Extract the (x, y) coordinate from the center of the cell holding the provided text.  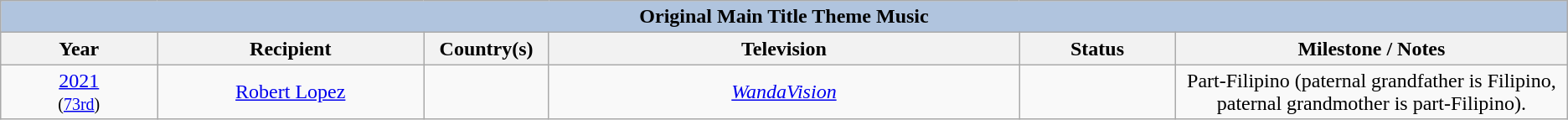
Year (79, 49)
Status (1097, 49)
Part-Filipino (paternal grandfather is Filipino, paternal grandmother is part-Filipino). (1372, 92)
Original Main Title Theme Music (784, 17)
2021(73rd) (79, 92)
Milestone / Notes (1372, 49)
Robert Lopez (291, 92)
WandaVision (784, 92)
Television (784, 49)
Recipient (291, 49)
Country(s) (487, 49)
